For the text-containing cell, return its midpoint in [X, Y] coordinate format. 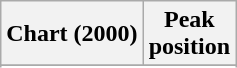
Peakposition [189, 34]
Chart (2000) [72, 34]
